Extract the [X, Y] coordinate from the center of the cell holding the provided text.  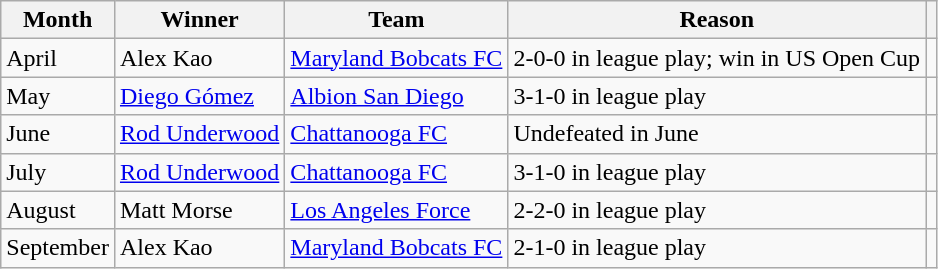
August [58, 210]
2-1-0 in league play [717, 248]
Diego Gómez [199, 96]
Matt Morse [199, 210]
September [58, 248]
July [58, 172]
June [58, 134]
April [58, 58]
Winner [199, 20]
Undefeated in June [717, 134]
Month [58, 20]
2-2-0 in league play [717, 210]
2-0-0 in league play; win in US Open Cup [717, 58]
Los Angeles Force [396, 210]
May [58, 96]
Team [396, 20]
Albion San Diego [396, 96]
Reason [717, 20]
